Scan for the cell matching the given text and deliver its [X, Y] coordinate at center. 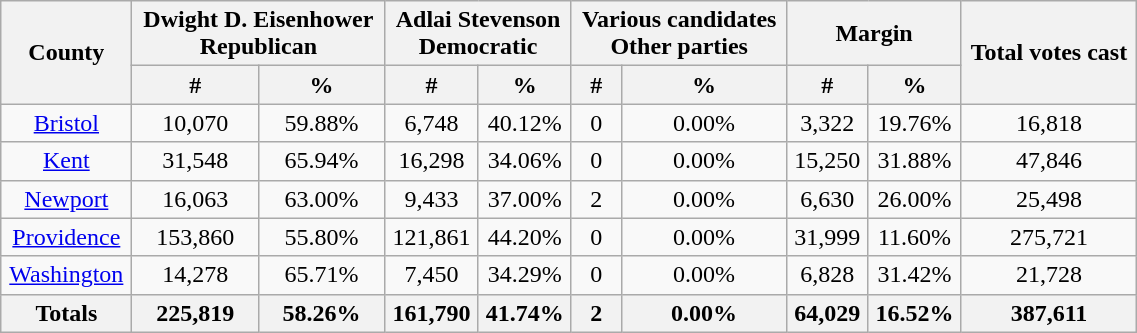
16,818 [1049, 123]
9,433 [432, 199]
64,029 [828, 313]
25,498 [1049, 199]
Dwight D. EisenhowerRepublican [258, 34]
225,819 [195, 313]
Various candidatesOther parties [679, 34]
Adlai StevensonDemocratic [478, 34]
3,322 [828, 123]
County [66, 52]
19.76% [914, 123]
34.29% [524, 275]
153,860 [195, 237]
6,748 [432, 123]
16,063 [195, 199]
6,828 [828, 275]
31,999 [828, 237]
121,861 [432, 237]
Providence [66, 237]
65.94% [321, 161]
6,630 [828, 199]
14,278 [195, 275]
16,298 [432, 161]
Totals [66, 313]
58.26% [321, 313]
7,450 [432, 275]
275,721 [1049, 237]
59.88% [321, 123]
65.71% [321, 275]
40.12% [524, 123]
26.00% [914, 199]
31,548 [195, 161]
15,250 [828, 161]
Washington [66, 275]
16.52% [914, 313]
11.60% [914, 237]
63.00% [321, 199]
Kent [66, 161]
41.74% [524, 313]
37.00% [524, 199]
31.42% [914, 275]
10,070 [195, 123]
47,846 [1049, 161]
387,611 [1049, 313]
Bristol [66, 123]
21,728 [1049, 275]
31.88% [914, 161]
34.06% [524, 161]
Newport [66, 199]
Margin [874, 34]
Total votes cast [1049, 52]
161,790 [432, 313]
55.80% [321, 237]
44.20% [524, 237]
